Output the (x, y) coordinate of the center of the cell containing the given text.  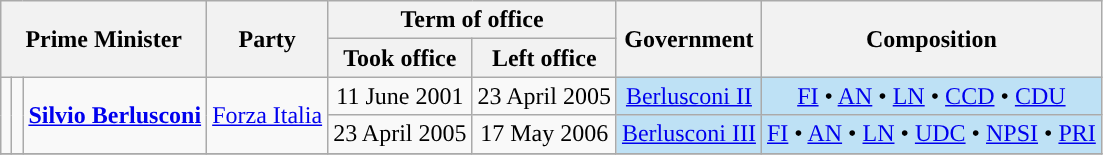
Silvio Berlusconi (115, 115)
Government (688, 39)
Berlusconi III (688, 134)
Forza Italia (268, 115)
11 June 2001 (400, 96)
Berlusconi II (688, 96)
Composition (931, 39)
Took office (400, 58)
Prime Minister (104, 39)
FI • AN • LN • CCD • CDU (931, 96)
FI • AN • LN • UDC • NPSI • PRI (931, 134)
17 May 2006 (544, 134)
Party (268, 39)
Left office (544, 58)
Term of office (472, 20)
